Search for the cell housing the specified text and yield its [x, y] center coordinate. 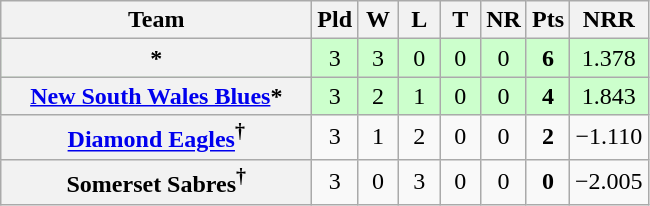
6 [548, 58]
1.843 [610, 96]
1.378 [610, 58]
Pld [335, 20]
−2.005 [610, 182]
4 [548, 96]
* [156, 58]
Pts [548, 20]
Team [156, 20]
NRR [610, 20]
L [420, 20]
New South Wales Blues* [156, 96]
Somerset Sabres† [156, 182]
W [378, 20]
Diamond Eagles† [156, 138]
NR [504, 20]
T [460, 20]
−1.110 [610, 138]
